Identify which cell holds the provided text, then report its [X, Y] central coordinate. 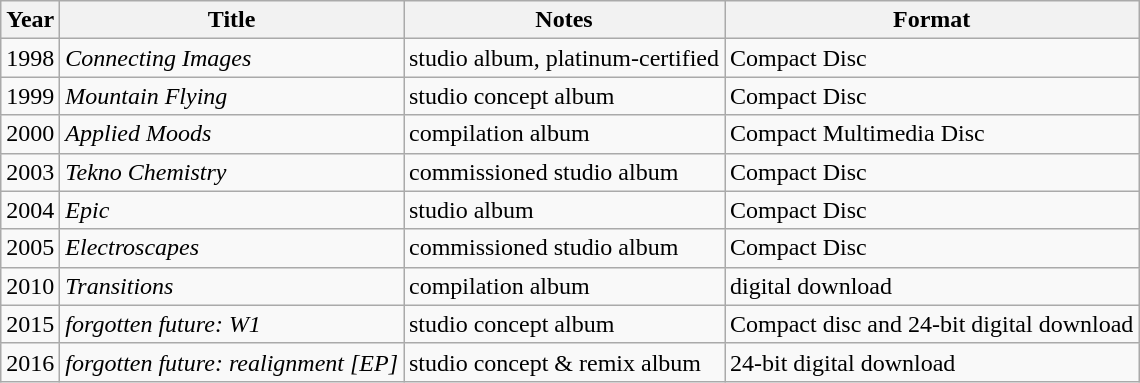
2003 [30, 172]
Title [232, 20]
2000 [30, 134]
2004 [30, 210]
forgotten future: W1 [232, 324]
24-bit digital download [931, 362]
digital download [931, 286]
forgotten future: realignment [EP] [232, 362]
Notes [564, 20]
Year [30, 20]
Mountain Flying [232, 96]
2016 [30, 362]
Connecting Images [232, 58]
Format [931, 20]
Compact Multimedia Disc [931, 134]
Epic [232, 210]
Electroscapes [232, 248]
1998 [30, 58]
studio album, platinum-certified [564, 58]
studio album [564, 210]
Applied Moods [232, 134]
Transitions [232, 286]
Compact disc and 24-bit digital download [931, 324]
2005 [30, 248]
2015 [30, 324]
2010 [30, 286]
1999 [30, 96]
Tekno Chemistry [232, 172]
studio concept & remix album [564, 362]
